Determine the [X, Y] coordinate at the center of the cell enclosing the given text.  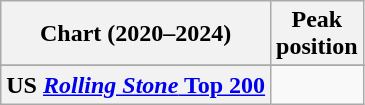
Chart (2020–2024) [136, 34]
US Rolling Stone Top 200 [136, 85]
Peakposition [317, 34]
